From the cell containing the given text, extract its center point as [X, Y] coordinate. 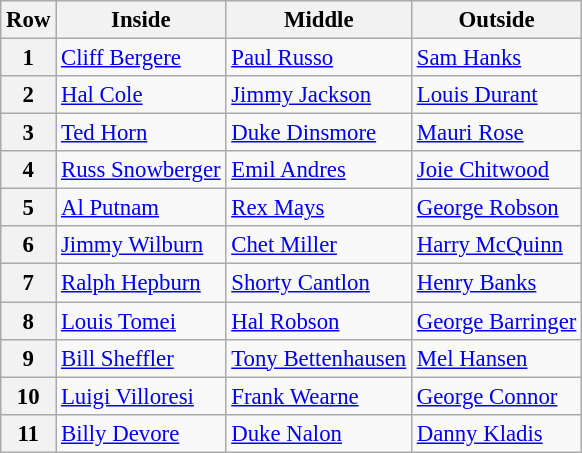
Billy Devore [141, 433]
Mel Hansen [496, 358]
2 [28, 95]
Sam Hanks [496, 58]
Shorty Cantlon [319, 283]
Ted Horn [141, 133]
George Barringer [496, 321]
7 [28, 283]
4 [28, 170]
Outside [496, 20]
Harry McQuinn [496, 245]
Louis Durant [496, 95]
Middle [319, 20]
Chet Miller [319, 245]
Paul Russo [319, 58]
Bill Sheffler [141, 358]
Cliff Bergere [141, 58]
Joie Chitwood [496, 170]
Emil Andres [319, 170]
Henry Banks [496, 283]
Row [28, 20]
Rex Mays [319, 208]
Ralph Hepburn [141, 283]
1 [28, 58]
3 [28, 133]
Inside [141, 20]
Al Putnam [141, 208]
11 [28, 433]
Jimmy Jackson [319, 95]
Luigi Villoresi [141, 396]
George Connor [496, 396]
Frank Wearne [319, 396]
Tony Bettenhausen [319, 358]
10 [28, 396]
Jimmy Wilburn [141, 245]
Louis Tomei [141, 321]
8 [28, 321]
Russ Snowberger [141, 170]
Mauri Rose [496, 133]
Hal Robson [319, 321]
Danny Kladis [496, 433]
Hal Cole [141, 95]
6 [28, 245]
9 [28, 358]
Duke Nalon [319, 433]
George Robson [496, 208]
Duke Dinsmore [319, 133]
5 [28, 208]
